Extract the (X, Y) coordinate from the center of the cell holding the provided text.  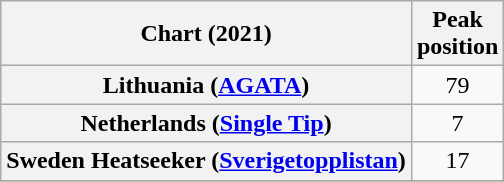
Peakposition (457, 34)
79 (457, 85)
Sweden Heatseeker (Sverigetopplistan) (206, 161)
Lithuania (AGATA) (206, 85)
Netherlands (Single Tip) (206, 123)
Chart (2021) (206, 34)
7 (457, 123)
17 (457, 161)
